Extract the (X, Y) coordinate from the center of the cell holding the provided text.  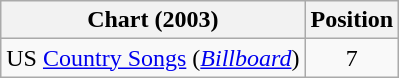
US Country Songs (Billboard) (153, 58)
7 (352, 58)
Position (352, 20)
Chart (2003) (153, 20)
